Scan for the cell matching the given text and deliver its (X, Y) coordinate at center. 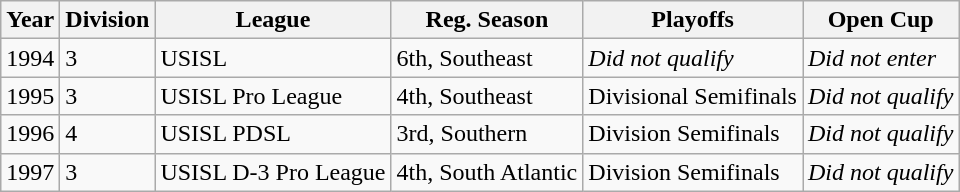
1995 (30, 96)
4 (108, 134)
Playoffs (693, 20)
USISL (273, 58)
4th, South Atlantic (487, 172)
6th, Southeast (487, 58)
Open Cup (880, 20)
USISL D-3 Pro League (273, 172)
Reg. Season (487, 20)
League (273, 20)
Division (108, 20)
4th, Southeast (487, 96)
1994 (30, 58)
1997 (30, 172)
1996 (30, 134)
3rd, Southern (487, 134)
Year (30, 20)
Did not enter (880, 58)
USISL PDSL (273, 134)
Divisional Semifinals (693, 96)
USISL Pro League (273, 96)
